Return the [x, y] coordinate for the center point of the cell that contains the specified text.  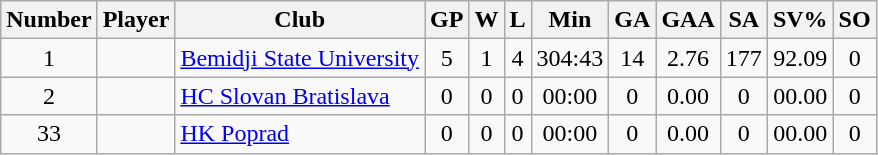
W [486, 20]
Min [570, 20]
Bemidji State University [300, 58]
2 [49, 96]
Club [300, 20]
SV% [800, 20]
Number [49, 20]
GAA [688, 20]
HK Poprad [300, 134]
177 [744, 58]
2.76 [688, 58]
4 [518, 58]
33 [49, 134]
SA [744, 20]
SO [854, 20]
GP [447, 20]
HC Slovan Bratislava [300, 96]
304:43 [570, 58]
92.09 [800, 58]
L [518, 20]
14 [632, 58]
Player [136, 20]
5 [447, 58]
GA [632, 20]
